Find where the given text appears and provide that cell's center as [x, y] coordinate. 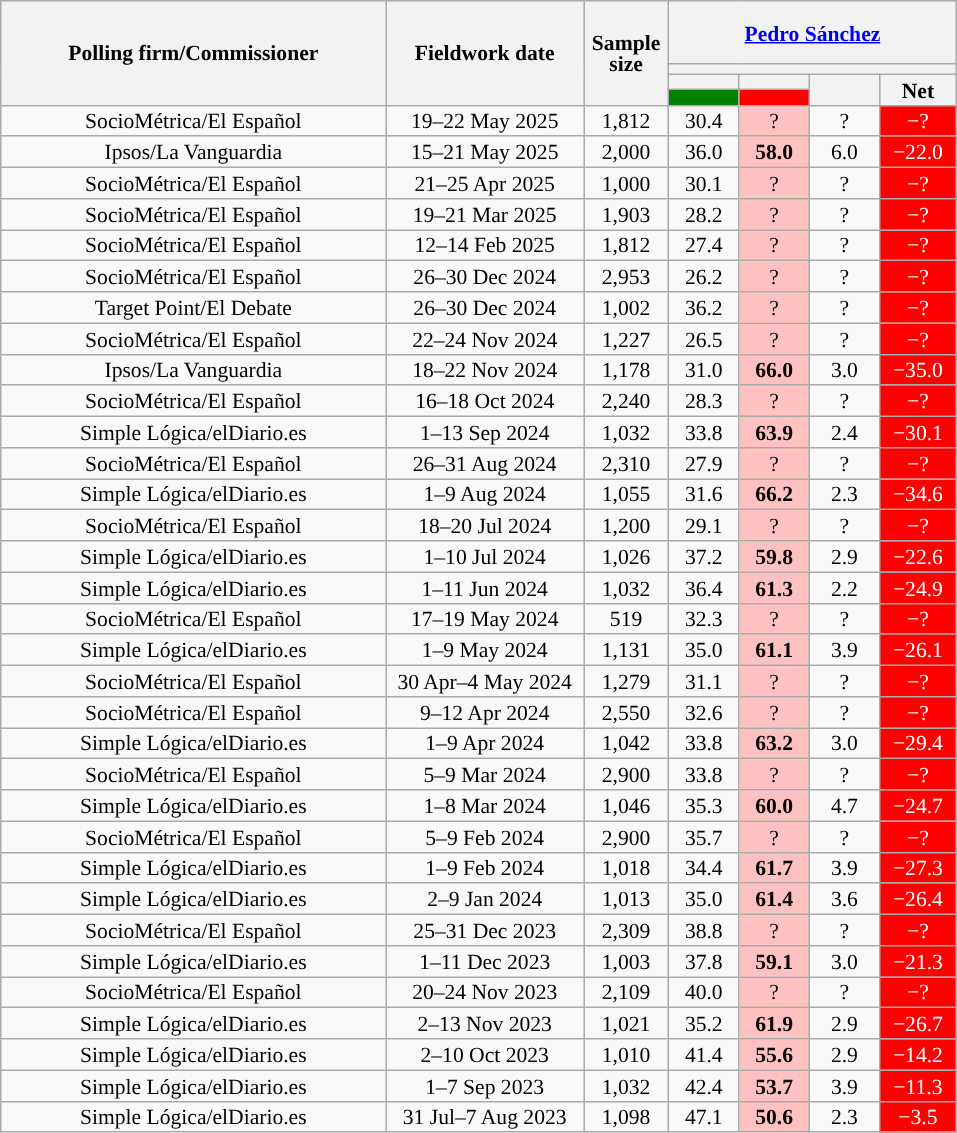
−22.0 [918, 152]
34.4 [704, 868]
2,310 [626, 464]
2,953 [626, 276]
1,002 [626, 308]
1,200 [626, 526]
Sample size [626, 53]
19–22 May 2025 [485, 120]
15–21 May 2025 [485, 152]
1,178 [626, 370]
61.3 [774, 588]
2,000 [626, 152]
−3.5 [918, 1116]
Target Point/El Debate [194, 308]
1,055 [626, 494]
60.0 [774, 806]
32.3 [704, 618]
1–9 Apr 2024 [485, 744]
−26.4 [918, 900]
16–18 Oct 2024 [485, 402]
5–9 Feb 2024 [485, 836]
−29.4 [918, 744]
26.2 [704, 276]
66.0 [774, 370]
Fieldwork date [485, 53]
61.4 [774, 900]
1–9 Feb 2024 [485, 868]
36.0 [704, 152]
21–25 Apr 2025 [485, 184]
2,109 [626, 992]
1,026 [626, 556]
−26.1 [918, 650]
1,903 [626, 214]
59.8 [774, 556]
2,240 [626, 402]
1,000 [626, 184]
30 Apr–4 May 2024 [485, 682]
31.1 [704, 682]
37.8 [704, 962]
27.4 [704, 246]
−30.1 [918, 432]
1,046 [626, 806]
−24.9 [918, 588]
1–8 Mar 2024 [485, 806]
1,010 [626, 1054]
59.1 [774, 962]
9–12 Apr 2024 [485, 712]
1–9 May 2024 [485, 650]
42.4 [704, 1086]
519 [626, 618]
41.4 [704, 1054]
−24.7 [918, 806]
37.2 [704, 556]
−22.6 [918, 556]
1,227 [626, 338]
2–9 Jan 2024 [485, 900]
61.1 [774, 650]
36.2 [704, 308]
35.2 [704, 1024]
30.4 [704, 120]
−27.3 [918, 868]
63.2 [774, 744]
18–20 Jul 2024 [485, 526]
40.0 [704, 992]
−11.3 [918, 1086]
2.4 [844, 432]
27.9 [704, 464]
1–9 Aug 2024 [485, 494]
1,098 [626, 1116]
Polling firm/Commissioner [194, 53]
1–13 Sep 2024 [485, 432]
5–9 Mar 2024 [485, 774]
63.9 [774, 432]
2–13 Nov 2023 [485, 1024]
47.1 [704, 1116]
18–22 Nov 2024 [485, 370]
35.3 [704, 806]
1,021 [626, 1024]
4.7 [844, 806]
61.7 [774, 868]
−21.3 [918, 962]
1,042 [626, 744]
3.6 [844, 900]
58.0 [774, 152]
28.3 [704, 402]
−14.2 [918, 1054]
−34.6 [918, 494]
26.5 [704, 338]
29.1 [704, 526]
1,003 [626, 962]
Net [918, 90]
26–31 Aug 2024 [485, 464]
28.2 [704, 214]
66.2 [774, 494]
6.0 [844, 152]
32.6 [704, 712]
53.7 [774, 1086]
−26.7 [918, 1024]
19–21 Mar 2025 [485, 214]
35.7 [704, 836]
36.4 [704, 588]
2–10 Oct 2023 [485, 1054]
1–11 Jun 2024 [485, 588]
1–10 Jul 2024 [485, 556]
20–24 Nov 2023 [485, 992]
2,550 [626, 712]
1–11 Dec 2023 [485, 962]
61.9 [774, 1024]
17–19 May 2024 [485, 618]
31 Jul–7 Aug 2023 [485, 1116]
1,018 [626, 868]
50.6 [774, 1116]
−35.0 [918, 370]
2.2 [844, 588]
31.0 [704, 370]
Pedro Sánchez [813, 32]
25–31 Dec 2023 [485, 930]
12–14 Feb 2025 [485, 246]
1,279 [626, 682]
38.8 [704, 930]
22–24 Nov 2024 [485, 338]
1–7 Sep 2023 [485, 1086]
31.6 [704, 494]
2,309 [626, 930]
30.1 [704, 184]
1,013 [626, 900]
1,131 [626, 650]
55.6 [774, 1054]
